Identify which cell holds the provided text, then report its (X, Y) central coordinate. 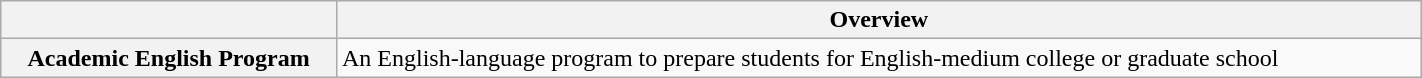
An English-language program to prepare students for English-medium college or graduate school (878, 58)
Overview (878, 20)
Academic English Program (169, 58)
